Return (x, y) of the center of cell containing provided text 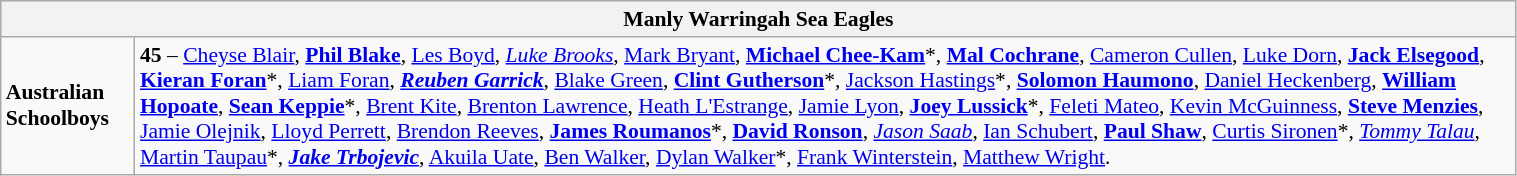
Australian Schoolboys (68, 106)
Manly Warringah Sea Eagles (758, 19)
